For the text-containing cell, return its midpoint in [x, y] coordinate format. 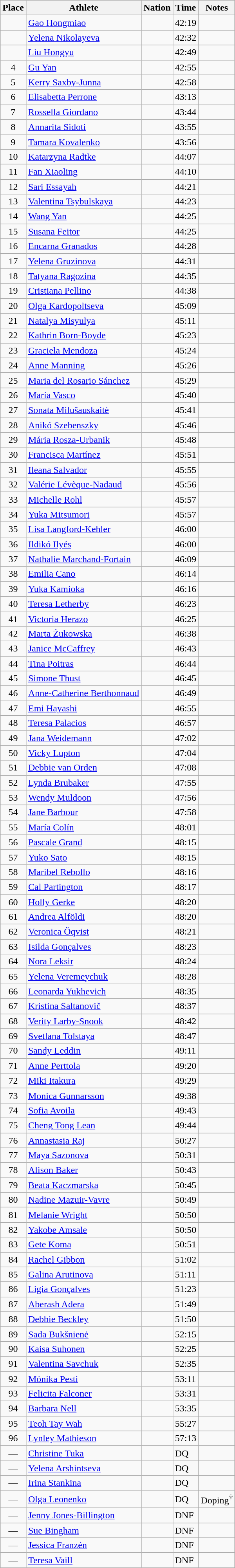
47:08 [186, 768]
Jane Barbour [83, 812]
Yuko Sato [83, 857]
76 [13, 1140]
Elisabetta Perrone [83, 97]
Liu Hongyu [83, 52]
13 [13, 202]
49 [13, 738]
Yakobe Amsale [83, 1230]
Notes [217, 8]
46 [13, 693]
48:16 [186, 872]
Cheng Tong Lean [83, 1125]
35 [13, 529]
79 [13, 1185]
51:50 [186, 1319]
42:58 [186, 82]
Sandy Leddin [83, 1051]
53:11 [186, 1379]
Monica Gunnarsson [83, 1095]
51:23 [186, 1289]
89 [13, 1334]
32 [13, 485]
43:56 [186, 142]
27 [13, 410]
Annarita Sidoti [83, 127]
39 [13, 589]
40 [13, 604]
49:43 [186, 1110]
51:11 [186, 1274]
55 [13, 827]
46:14 [186, 574]
Pascale Grand [83, 842]
20 [13, 306]
43:55 [186, 127]
44:07 [186, 157]
36 [13, 544]
50 [13, 753]
Valentina Savchuk [83, 1364]
45:40 [186, 395]
33 [13, 500]
45:26 [186, 365]
Sari Essayah [83, 187]
Maribel Rebollo [83, 872]
Sada Bukšnienė [83, 1334]
49:11 [186, 1051]
Yuka Mitsumori [83, 514]
42 [13, 633]
Kathrin Born-Boyde [83, 336]
Teresa Palacios [83, 723]
15 [13, 231]
77 [13, 1155]
58 [13, 872]
Anne Perttola [83, 1066]
42:55 [186, 67]
51:02 [186, 1259]
Francisca Martínez [83, 455]
45:56 [186, 485]
Doping† [217, 1499]
Fan Xiaoling [83, 171]
Yelena Veremeychuk [83, 976]
48:37 [186, 1006]
53 [13, 798]
Nora Leksir [83, 962]
6 [13, 97]
48:28 [186, 976]
Olga Kardopoltseva [83, 306]
Natalya Misyulya [83, 321]
45:09 [186, 306]
47 [13, 708]
22 [13, 336]
14 [13, 217]
25 [13, 380]
44:35 [186, 276]
5 [13, 82]
Nation [157, 8]
48:21 [186, 932]
65 [13, 976]
Susana Feitor [83, 231]
Encarna Granados [83, 246]
Yuka Kamioka [83, 589]
Holly Gerke [83, 902]
69 [13, 1036]
Rossella Giordano [83, 112]
Sonata Milušauskaitė [83, 410]
Jana Weidemann [83, 738]
47:58 [186, 812]
Valentina Tsybulskaya [83, 202]
86 [13, 1289]
Marta Żukowska [83, 633]
Christine Tuka [83, 1453]
47:55 [186, 783]
Alison Baker [83, 1170]
Galina Arutinova [83, 1274]
71 [13, 1066]
49:38 [186, 1095]
18 [13, 276]
42:19 [186, 23]
Time [186, 8]
María Colín [83, 827]
48:01 [186, 827]
46:16 [186, 589]
44:31 [186, 261]
49:20 [186, 1066]
30 [13, 455]
48:24 [186, 962]
41 [13, 619]
Jessica Franzén [83, 1545]
49:44 [186, 1125]
45:24 [186, 350]
Olga Leonenko [83, 1499]
Irina Stankina [83, 1483]
87 [13, 1304]
Katarzyna Radtke [83, 157]
Andrea Alföldi [83, 917]
Anne-Catherine Berthonnaud [83, 693]
4 [13, 67]
Debbie van Orden [83, 768]
Tamara Kovalenko [83, 142]
Valérie Lévèque-Nadaud [83, 485]
47:02 [186, 738]
56 [13, 842]
46:38 [186, 633]
Anne Manning [83, 365]
43:13 [186, 97]
45 [13, 678]
52:25 [186, 1349]
Jenny Jones-Billington [83, 1516]
93 [13, 1394]
Janice McCaffrey [83, 648]
46:49 [186, 693]
María Vasco [83, 395]
45:41 [186, 410]
Ligia Gonçalves [83, 1289]
Gu Yan [83, 67]
Miki Itakura [83, 1081]
70 [13, 1051]
Lynley Mathieson [83, 1438]
48:17 [186, 887]
46:43 [186, 648]
Ileana Salvador [83, 470]
62 [13, 932]
10 [13, 157]
38 [13, 574]
Yelena Gruzinova [83, 261]
Beata Kaczmarska [83, 1185]
Sofia Avoila [83, 1110]
Rachel Gibbon [83, 1259]
92 [13, 1379]
Cal Partington [83, 887]
75 [13, 1125]
24 [13, 365]
Mónika Pesti [83, 1379]
50:51 [186, 1245]
45:48 [186, 440]
55:27 [186, 1424]
46:45 [186, 678]
54 [13, 812]
45:46 [186, 425]
52:15 [186, 1334]
68 [13, 1021]
88 [13, 1319]
Teoh Tay Wah [83, 1424]
44:10 [186, 171]
83 [13, 1245]
47:56 [186, 798]
11 [13, 171]
19 [13, 291]
52:35 [186, 1364]
48 [13, 723]
Yelena Arshintseva [83, 1468]
49:29 [186, 1081]
66 [13, 991]
57 [13, 857]
80 [13, 1200]
Annastasia Raj [83, 1140]
53:35 [186, 1409]
Nadine Mazuir-Vavre [83, 1200]
8 [13, 127]
45:55 [186, 470]
50:27 [186, 1140]
63 [13, 947]
85 [13, 1274]
48:35 [186, 991]
91 [13, 1364]
50:43 [186, 1170]
21 [13, 321]
Isilda Gonçalves [83, 947]
Tina Poitras [83, 664]
53:31 [186, 1394]
Melanie Wright [83, 1215]
50:45 [186, 1185]
Leonarda Yukhevich [83, 991]
Svetlana Tolstaya [83, 1036]
Victoria Herazo [83, 619]
45:11 [186, 321]
48:47 [186, 1036]
Emilia Cano [83, 574]
Lynda Brubaker [83, 783]
Verity Larby-Snook [83, 1021]
43:44 [186, 112]
46:44 [186, 664]
Gao Hongmiao [83, 23]
96 [13, 1438]
46:09 [186, 559]
82 [13, 1230]
45:29 [186, 380]
Maya Sazonova [83, 1155]
Vicky Lupton [83, 753]
26 [13, 395]
Aberash Adera [83, 1304]
31 [13, 470]
16 [13, 246]
74 [13, 1110]
Felicita Falconer [83, 1394]
Wendy Muldoon [83, 798]
81 [13, 1215]
45:23 [186, 336]
50:49 [186, 1200]
Maria del Rosario Sánchez [83, 380]
64 [13, 962]
47:04 [186, 753]
94 [13, 1409]
Michelle Rohl [83, 500]
Graciela Mendoza [83, 350]
Wang Yan [83, 217]
44:21 [186, 187]
37 [13, 559]
57:13 [186, 1438]
43 [13, 648]
44:28 [186, 246]
Lisa Langford-Kehler [83, 529]
28 [13, 425]
Yelena Nikolayeva [83, 38]
Emi Hayashi [83, 708]
Kerry Saxby-Junna [83, 82]
72 [13, 1081]
Kaisa Suhonen [83, 1349]
Teresa Letherby [83, 604]
17 [13, 261]
52 [13, 783]
60 [13, 902]
51 [13, 768]
59 [13, 887]
48:42 [186, 1021]
Place [13, 8]
67 [13, 1006]
42:32 [186, 38]
Teresa Vaill [83, 1560]
50:31 [186, 1155]
34 [13, 514]
46:55 [186, 708]
Simone Thust [83, 678]
Cristiana Pellino [83, 291]
73 [13, 1095]
44:38 [186, 291]
Gete Koma [83, 1245]
29 [13, 440]
46:23 [186, 604]
Sue Bingham [83, 1530]
23 [13, 350]
9 [13, 142]
Tatyana Ragozina [83, 276]
42:49 [186, 52]
Nathalie Marchand-Fortain [83, 559]
Mária Rosza-Urbanik [83, 440]
44 [13, 664]
46:25 [186, 619]
12 [13, 187]
95 [13, 1424]
Debbie Beckley [83, 1319]
44:23 [186, 202]
45:51 [186, 455]
48:23 [186, 947]
78 [13, 1170]
Athlete [83, 8]
Barbara Nell [83, 1409]
Anikó Szebenszky [83, 425]
Veronica Öqvist [83, 932]
Ildikó Ilyés [83, 544]
51:49 [186, 1304]
84 [13, 1259]
Kristina Saltanovič [83, 1006]
61 [13, 917]
7 [13, 112]
90 [13, 1349]
46:57 [186, 723]
